Return the (X, Y) coordinate for the center point of the cell that contains the specified text.  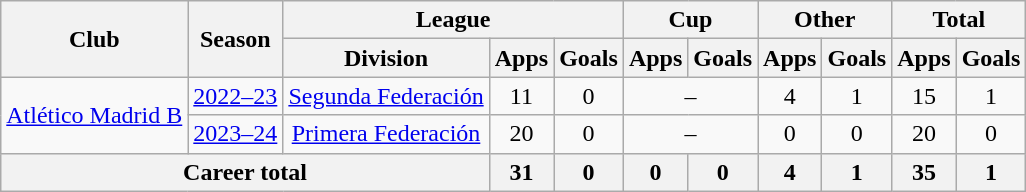
15 (924, 96)
Primera Federación (386, 134)
Division (386, 58)
2022–23 (236, 96)
2023–24 (236, 134)
Other (825, 20)
League (454, 20)
Atlético Madrid B (94, 115)
Segunda Federación (386, 96)
31 (521, 172)
Career total (245, 172)
11 (521, 96)
Cup (690, 20)
Total (959, 20)
Club (94, 39)
Season (236, 39)
35 (924, 172)
